Identify which cell holds the provided text, then report its [X, Y] central coordinate. 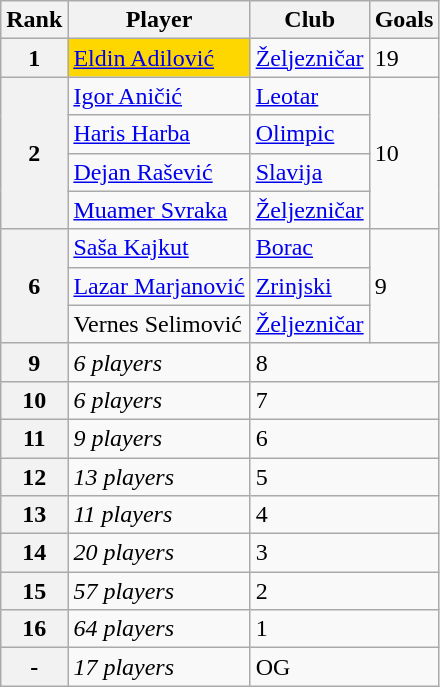
14 [34, 553]
15 [34, 591]
Haris Harba [159, 134]
11 [34, 438]
OG [344, 667]
16 [34, 629]
Rank [34, 20]
7 [344, 400]
Olimpic [310, 134]
Goals [404, 20]
Eldin Adilović [159, 58]
Player [159, 20]
3 [344, 553]
Saša Kajkut [159, 248]
Lazar Marjanović [159, 286]
Borac [310, 248]
64 players [159, 629]
17 players [159, 667]
Slavija [310, 172]
Vernes Selimović [159, 324]
4 [344, 515]
13 players [159, 477]
Dejan Rašević [159, 172]
19 [404, 58]
Leotar [310, 96]
5 [344, 477]
Muamer Svraka [159, 210]
8 [344, 362]
9 players [159, 438]
Zrinjski [310, 286]
Igor Aničić [159, 96]
11 players [159, 515]
13 [34, 515]
- [34, 667]
57 players [159, 591]
20 players [159, 553]
12 [34, 477]
Club [310, 20]
